From the cell containing the given text, extract its center point as (X, Y) coordinate. 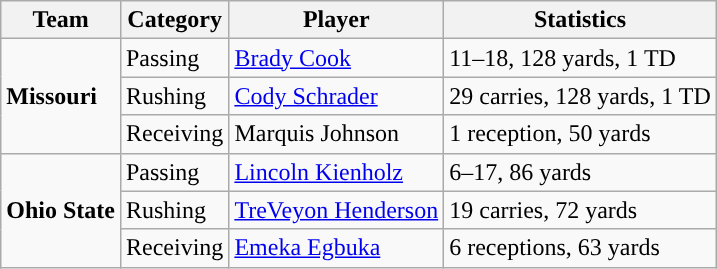
Emeka Egbuka (336, 248)
Marquis Johnson (336, 134)
29 carries, 128 yards, 1 TD (580, 96)
Category (174, 20)
6 receptions, 63 yards (580, 248)
Ohio State (61, 210)
Missouri (61, 96)
Team (61, 20)
TreVeyon Henderson (336, 210)
1 reception, 50 yards (580, 134)
Statistics (580, 20)
Cody Schrader (336, 96)
Lincoln Kienholz (336, 172)
11–18, 128 yards, 1 TD (580, 58)
Player (336, 20)
6–17, 86 yards (580, 172)
Brady Cook (336, 58)
19 carries, 72 yards (580, 210)
